Extract the [X, Y] coordinate from the center of the cell holding the provided text.  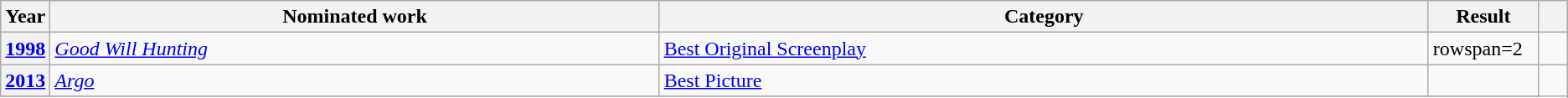
Argo [355, 80]
1998 [25, 49]
Result [1483, 17]
Good Will Hunting [355, 49]
Best Picture [1044, 80]
Category [1044, 17]
rowspan=2 [1483, 49]
Best Original Screenplay [1044, 49]
Year [25, 17]
Nominated work [355, 17]
2013 [25, 80]
